Identify which cell holds the provided text, then report its (x, y) central coordinate. 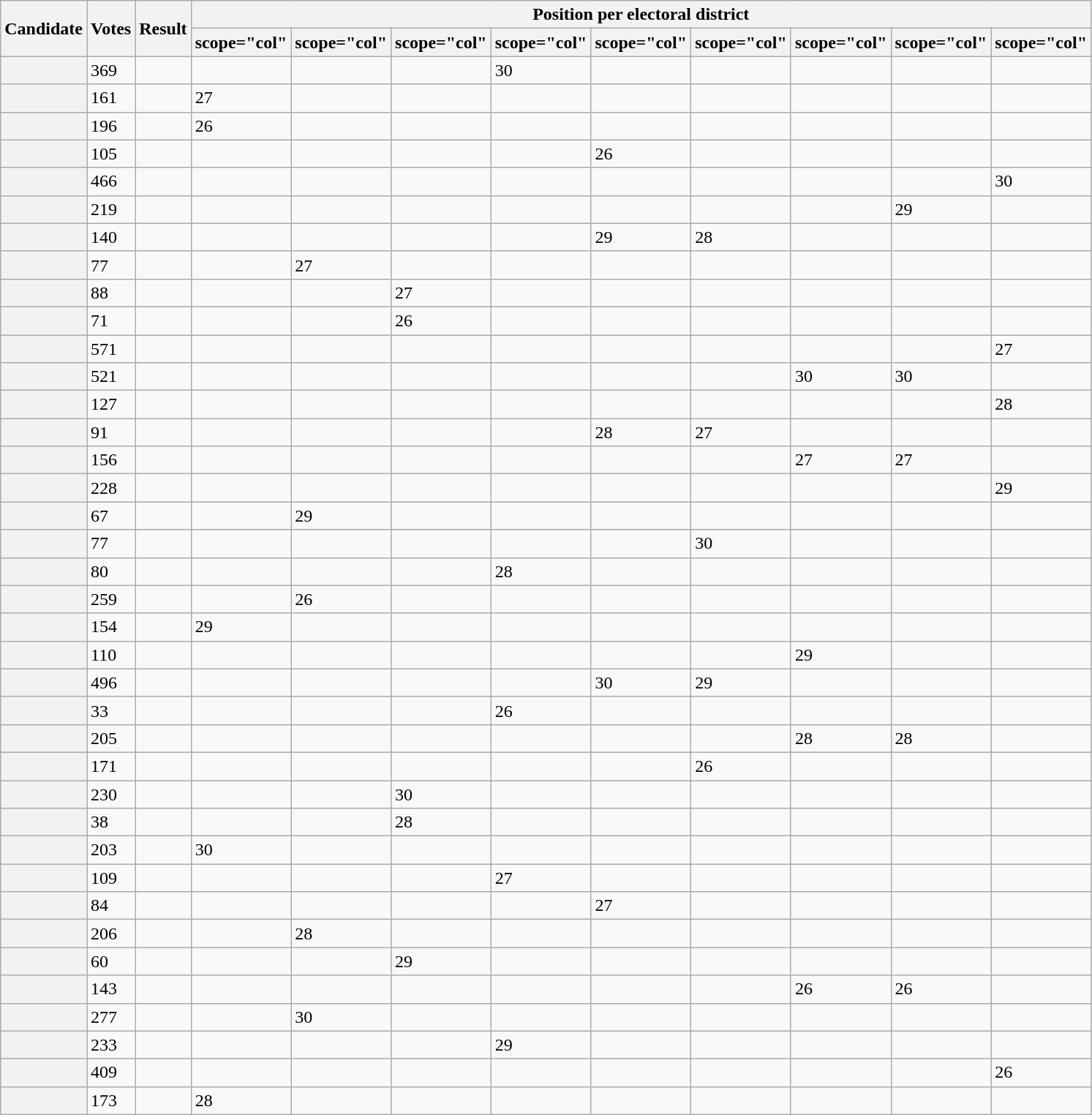
Votes (110, 29)
Candidate (44, 29)
233 (110, 1045)
67 (110, 516)
196 (110, 126)
173 (110, 1100)
109 (110, 878)
228 (110, 488)
Position per electoral district (641, 15)
466 (110, 181)
277 (110, 1017)
33 (110, 710)
154 (110, 627)
571 (110, 349)
230 (110, 794)
84 (110, 906)
Result (163, 29)
156 (110, 460)
127 (110, 405)
369 (110, 70)
143 (110, 989)
203 (110, 850)
140 (110, 237)
38 (110, 822)
206 (110, 934)
105 (110, 154)
91 (110, 432)
409 (110, 1073)
88 (110, 293)
259 (110, 599)
521 (110, 377)
110 (110, 655)
60 (110, 961)
205 (110, 738)
219 (110, 209)
171 (110, 766)
496 (110, 683)
71 (110, 320)
80 (110, 571)
161 (110, 98)
